For the text-containing cell, return its midpoint in (x, y) coordinate format. 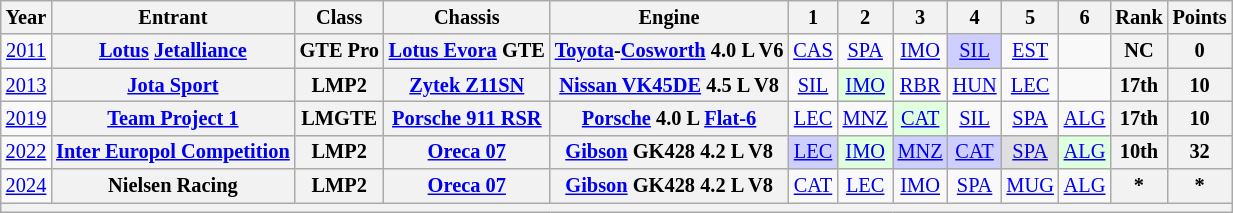
32 (1200, 152)
EST (1030, 51)
LMGTE (340, 118)
Entrant (172, 17)
0 (1200, 51)
Nielsen Racing (172, 186)
Porsche 4.0 L Flat-6 (670, 118)
Engine (670, 17)
MUG (1030, 186)
NC (1138, 51)
HUN (975, 85)
3 (920, 17)
Rank (1138, 17)
CAS (812, 51)
Jota Sport (172, 85)
Inter Europol Competition (172, 152)
2024 (26, 186)
Porsche 911 RSR (467, 118)
Points (1200, 17)
2013 (26, 85)
2022 (26, 152)
Class (340, 17)
10th (1138, 152)
RBR (920, 85)
Toyota-Cosworth 4.0 L V6 (670, 51)
Chassis (467, 17)
5 (1030, 17)
Zytek Z11SN (467, 85)
Team Project 1 (172, 118)
GTE Pro (340, 51)
Lotus Evora GTE (467, 51)
4 (975, 17)
Nissan VK45DE 4.5 L V8 (670, 85)
2 (866, 17)
Year (26, 17)
Lotus Jetalliance (172, 51)
2011 (26, 51)
6 (1085, 17)
1 (812, 17)
2019 (26, 118)
